Find where the given text appears and provide that cell's center as [x, y] coordinate. 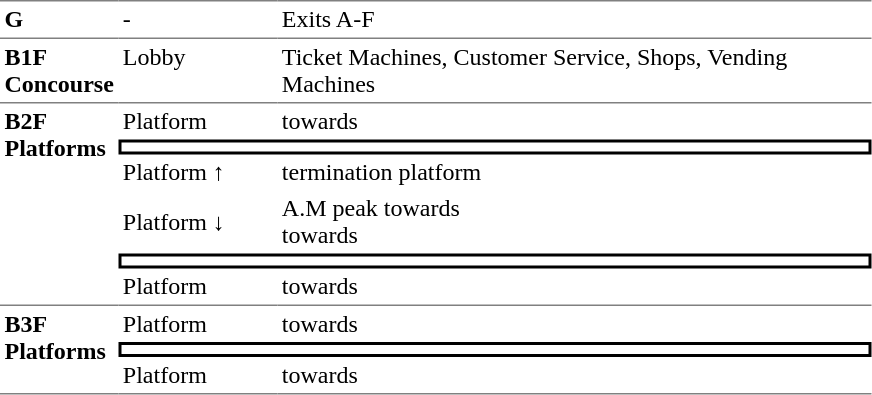
- [198, 19]
Platform ↓ [198, 222]
termination platform [574, 172]
B1FConcourse [59, 71]
Exits A-F [574, 19]
Lobby [198, 71]
G [59, 19]
Platform ↑ [198, 172]
Ticket Machines, Customer Service, Shops, Vending Machines [574, 71]
B3F Platforms [59, 350]
B2F Platforms [59, 205]
A.M peak towards towards [574, 222]
